Pinpoint the cell where the given text exists, returning its [x, y] midpoint coordinate. 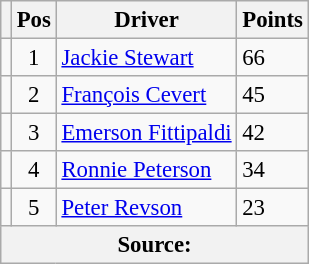
2 [34, 95]
Jackie Stewart [146, 58]
Points [272, 20]
Ronnie Peterson [146, 170]
45 [272, 95]
66 [272, 58]
3 [34, 133]
Pos [34, 20]
Driver [146, 20]
Emerson Fittipaldi [146, 133]
42 [272, 133]
François Cevert [146, 95]
4 [34, 170]
5 [34, 208]
Source: [155, 245]
23 [272, 208]
1 [34, 58]
Peter Revson [146, 208]
34 [272, 170]
